Scan for the cell matching the given text and deliver its (x, y) coordinate at center. 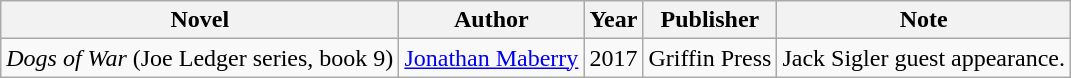
Dogs of War (Joe Ledger series, book 9) (200, 58)
Year (614, 20)
Jack Sigler guest appearance. (924, 58)
2017 (614, 58)
Griffin Press (710, 58)
Jonathan Maberry (492, 58)
Note (924, 20)
Publisher (710, 20)
Author (492, 20)
Novel (200, 20)
